Find where the given text appears and provide that cell's center as (X, Y) coordinate. 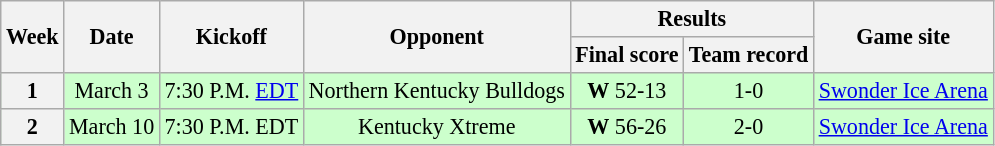
Kentucky Xtreme (436, 126)
Kickoff (231, 36)
March 10 (112, 126)
March 3 (112, 90)
Results (692, 18)
Northern Kentucky Bulldogs (436, 90)
Week (32, 36)
Opponent (436, 36)
W 52-13 (627, 90)
W 56-26 (627, 126)
1-0 (749, 90)
Final score (627, 54)
Date (112, 36)
2 (32, 126)
Team record (749, 54)
1 (32, 90)
2-0 (749, 126)
Game site (903, 36)
